Locate the cell with the specified text and output its (x, y) center coordinate. 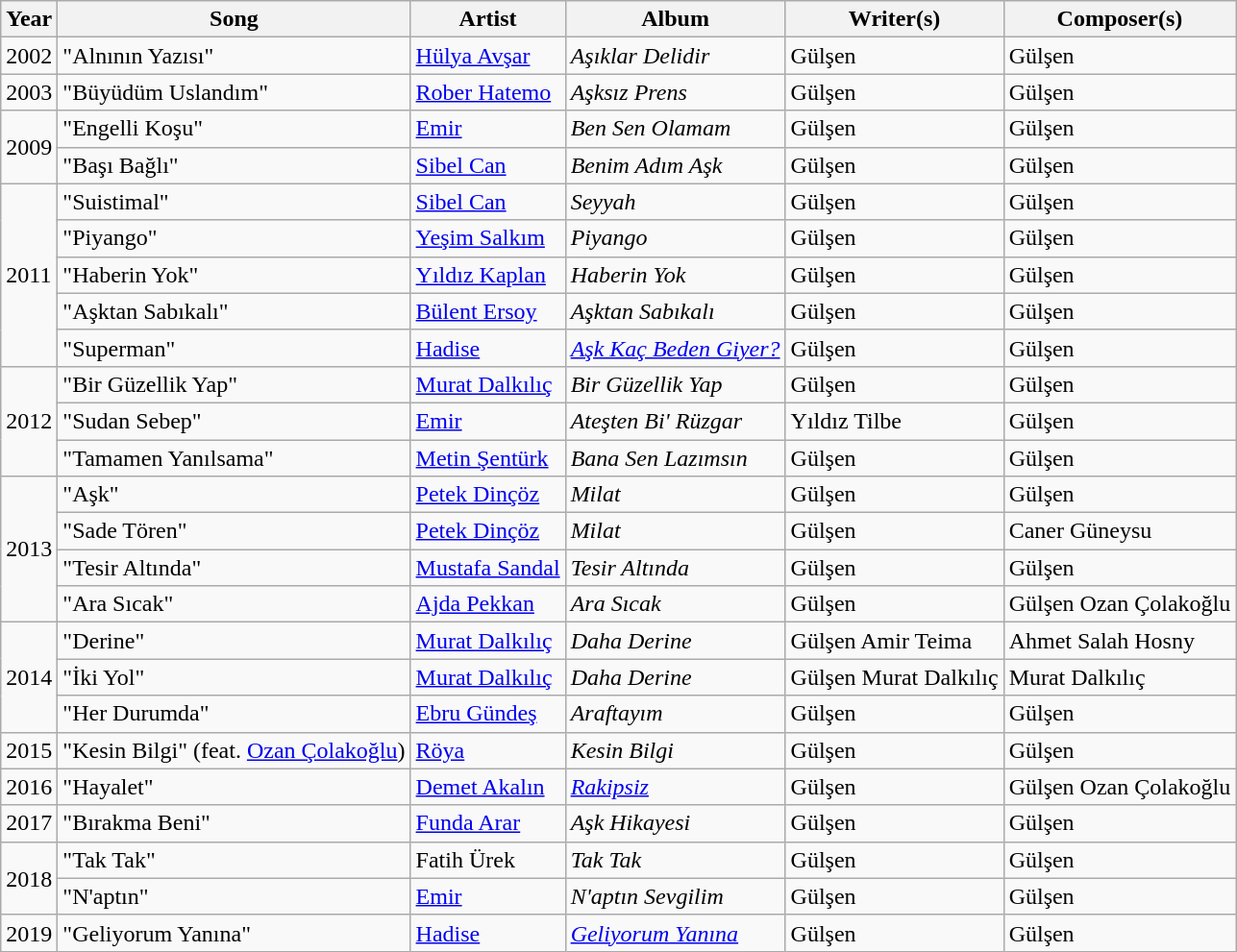
2013 (29, 549)
Ateşten Bi' Rüzgar (675, 421)
N'aptın Sevgilim (675, 896)
Ben Sen Olamam (675, 129)
"N'aptın" (235, 896)
Yıldız Tilbe (894, 421)
Mustafa Sandal (488, 568)
"Sade Tören" (235, 531)
"Sudan Sebep" (235, 421)
"Kesin Bilgi" (feat. Ozan Çolakoğlu) (235, 750)
"Tesir Altında" (235, 568)
Demet Akalın (488, 787)
2017 (29, 823)
"Tamamen Yanılsama" (235, 458)
"Ara Sıcak" (235, 604)
"Aşk" (235, 495)
Geliyorum Yanına (675, 933)
Araftayım (675, 714)
Aşktan Sabıkalı (675, 311)
"Haberin Yok" (235, 275)
Funda Arar (488, 823)
Song (235, 19)
Kesin Bilgi (675, 750)
"Bir Güzellik Yap" (235, 384)
Metin Şentürk (488, 458)
Haberin Yok (675, 275)
2014 (29, 677)
"Tak Tak" (235, 860)
Tak Tak (675, 860)
Benim Adım Aşk (675, 165)
"Her Durumda" (235, 714)
Aşıklar Delidir (675, 56)
Tesir Altında (675, 568)
Caner Güneysu (1120, 531)
Gülşen Murat Dalkılıç (894, 677)
Ahmet Salah Hosny (1120, 641)
Rober Hatemo (488, 92)
Bana Sen Lazımsın (675, 458)
Fatih Ürek (488, 860)
2002 (29, 56)
"Başı Bağlı" (235, 165)
Writer(s) (894, 19)
"Hayalet" (235, 787)
"Suistimal" (235, 202)
Piyango (675, 238)
Ara Sıcak (675, 604)
Ebru Gündeş (488, 714)
Aşk Kaç Beden Giyer? (675, 348)
2018 (29, 878)
Bülent Ersoy (488, 311)
Artist (488, 19)
Composer(s) (1120, 19)
Hülya Avşar (488, 56)
"Aşktan Sabıkalı" (235, 311)
2003 (29, 92)
Yıldız Kaplan (488, 275)
"Alnının Yazısı" (235, 56)
2009 (29, 147)
Aşksız Prens (675, 92)
"Derine" (235, 641)
Röya (488, 750)
2012 (29, 421)
2019 (29, 933)
"Superman" (235, 348)
Seyyah (675, 202)
2016 (29, 787)
"Engelli Koşu" (235, 129)
"Piyango" (235, 238)
Ajda Pekkan (488, 604)
2015 (29, 750)
Bir Güzellik Yap (675, 384)
Year (29, 19)
"Büyüdüm Uslandım" (235, 92)
"Geliyorum Yanına" (235, 933)
Rakipsiz (675, 787)
"İki Yol" (235, 677)
Album (675, 19)
Aşk Hikayesi (675, 823)
2011 (29, 275)
Gülşen Amir Teima (894, 641)
"Bırakma Beni" (235, 823)
Yeşim Salkım (488, 238)
